Detect which cell encompasses the target text, then output its [x, y] center coordinate. 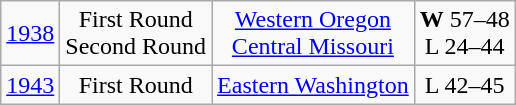
Eastern Washington [314, 85]
W 57–48L 24–44 [464, 34]
Western OregonCentral Missouri [314, 34]
1943 [30, 85]
First Round [136, 85]
L 42–45 [464, 85]
1938 [30, 34]
First RoundSecond Round [136, 34]
